Provide the [X, Y] coordinate of the cell's center where the given text is located.  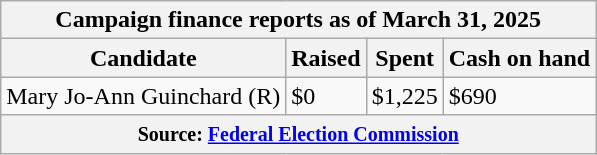
$0 [326, 96]
$690 [519, 96]
Spent [404, 58]
$1,225 [404, 96]
Source: Federal Election Commission [298, 134]
Candidate [144, 58]
Cash on hand [519, 58]
Mary Jo-Ann Guinchard (R) [144, 96]
Raised [326, 58]
Campaign finance reports as of March 31, 2025 [298, 20]
